For the text-containing cell, return its midpoint in (X, Y) coordinate format. 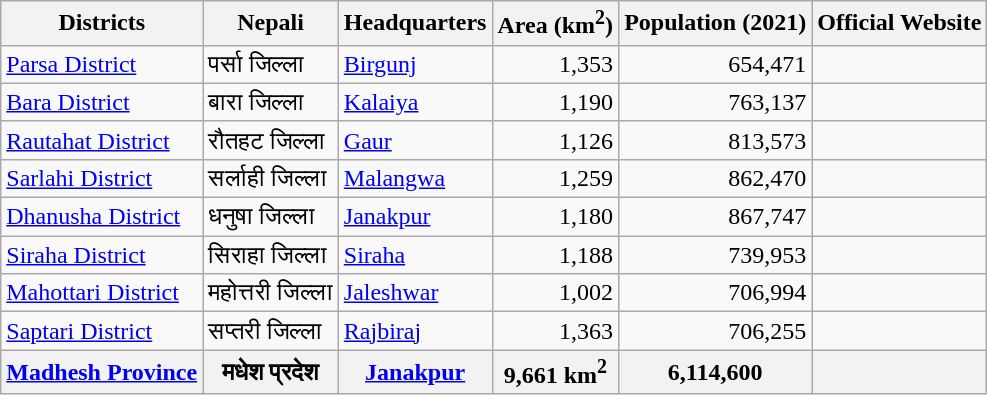
महोत्तरी जिल्ला (271, 293)
763,137 (716, 102)
Headquarters (415, 24)
Sarlahi District (102, 178)
सर्लाही जिल्ला (271, 178)
Parsa District (102, 64)
813,573 (716, 140)
1,188 (556, 255)
Official Website (900, 24)
1,363 (556, 331)
Siraha (415, 255)
739,953 (716, 255)
9,661 km2 (556, 372)
1,259 (556, 178)
Jaleshwar (415, 293)
Malangwa (415, 178)
Bara District (102, 102)
Siraha District (102, 255)
6,114,600 (716, 372)
Nepali (271, 24)
862,470 (716, 178)
पर्सा जिल्ला (271, 64)
रौतहट जिल्ला (271, 140)
Rajbiraj (415, 331)
1,126 (556, 140)
Madhesh Province (102, 372)
Saptari District (102, 331)
706,994 (716, 293)
Kalaiya (415, 102)
867,747 (716, 217)
Districts (102, 24)
Gaur (415, 140)
सिराहा जिल्ला (271, 255)
Mahottari District (102, 293)
Population (2021) (716, 24)
1,002 (556, 293)
706,255 (716, 331)
Area (km2) (556, 24)
1,190 (556, 102)
धनुषा जिल्ला (271, 217)
Birgunj (415, 64)
Dhanusha District (102, 217)
654,471 (716, 64)
बारा जिल्ला (271, 102)
1,180 (556, 217)
1,353 (556, 64)
Rautahat District (102, 140)
मधेश प्रदेश (271, 372)
सप्तरी जिल्ला (271, 331)
